Identify which cell holds the provided text, then report its [x, y] central coordinate. 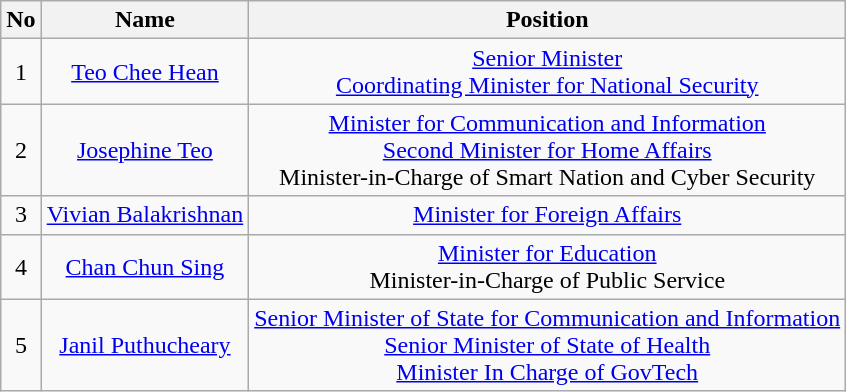
Senior Minister of State for Communication and Information Senior Minister of State of Health Minister In Charge of GovTech [548, 345]
Chan Chun Sing [145, 266]
Vivian Balakrishnan [145, 215]
Janil Puthucheary [145, 345]
2 [21, 150]
Josephine Teo [145, 150]
Name [145, 20]
Minister for Communication and InformationSecond Minister for Home Affairs Minister-in-Charge of Smart Nation and Cyber Security [548, 150]
Minister for Foreign Affairs [548, 215]
3 [21, 215]
Teo Chee Hean [145, 72]
No [21, 20]
5 [21, 345]
Position [548, 20]
Minister for Education Minister-in-Charge of Public Service [548, 266]
Senior MinisterCoordinating Minister for National Security [548, 72]
4 [21, 266]
1 [21, 72]
